Search for the cell housing the specified text and yield its (X, Y) center coordinate. 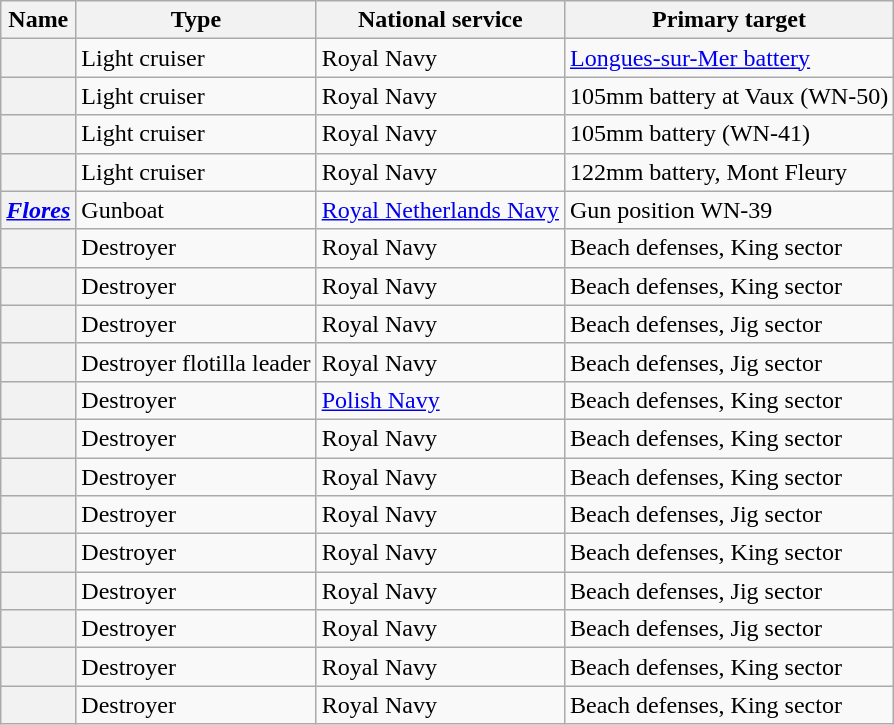
Longues-sur-Mer battery (728, 58)
Polish Navy (440, 400)
Gunboat (196, 210)
105mm battery at Vaux (WN-50) (728, 96)
Royal Netherlands Navy (440, 210)
Primary target (728, 20)
Type (196, 20)
National service (440, 20)
Gun position WN-39 (728, 210)
105mm battery (WN-41) (728, 134)
Flores (38, 210)
Name (38, 20)
122mm battery, Mont Fleury (728, 172)
Destroyer flotilla leader (196, 362)
